Provide the [X, Y] coordinate of the cell's center where the given text is located.  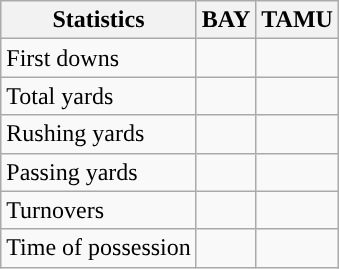
Total yards [99, 96]
Turnovers [99, 210]
BAY [226, 20]
Statistics [99, 20]
Passing yards [99, 172]
Rushing yards [99, 134]
First downs [99, 58]
Time of possession [99, 248]
TAMU [298, 20]
